Return the [X, Y] coordinate for the center point of the cell that contains the specified text.  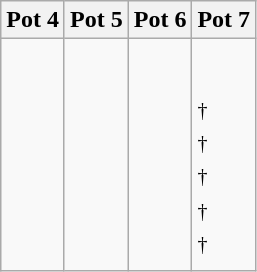
Pot 5 [96, 20]
Pot 7 [224, 20]
Pot 6 [160, 20]
Pot 4 [33, 20]
† † † † † [224, 156]
